Locate the cell with the specified text and output its (X, Y) center coordinate. 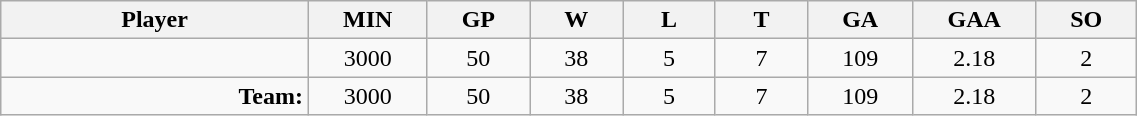
GA (860, 20)
T (761, 20)
L (669, 20)
W (576, 20)
Player (155, 20)
MIN (368, 20)
GP (478, 20)
Team: (155, 96)
SO (1086, 20)
GAA (974, 20)
